Return the (x, y) coordinate for the center point of the cell that contains the specified text.  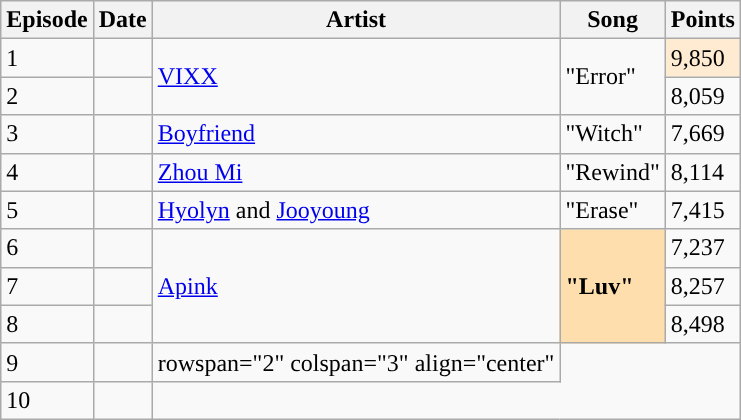
7,669 (702, 134)
4 (47, 172)
10 (47, 400)
8,498 (702, 324)
7 (47, 286)
Points (702, 20)
5 (47, 210)
9,850 (702, 58)
8 (47, 324)
Apink (356, 286)
1 (47, 58)
8,114 (702, 172)
Episode (47, 20)
"Error" (612, 77)
"Rewind" (612, 172)
7,237 (702, 248)
8,059 (702, 96)
Boyfriend (356, 134)
2 (47, 96)
Artist (356, 20)
6 (47, 248)
"Luv" (612, 286)
3 (47, 134)
Date (122, 20)
rowspan="2" colspan="3" align="center" (356, 362)
8,257 (702, 286)
"Witch" (612, 134)
7,415 (702, 210)
"Erase" (612, 210)
Song (612, 20)
9 (47, 362)
Hyolyn and Jooyoung (356, 210)
Zhou Mi (356, 172)
VIXX (356, 77)
